Scan for the cell matching the given text and deliver its [x, y] coordinate at center. 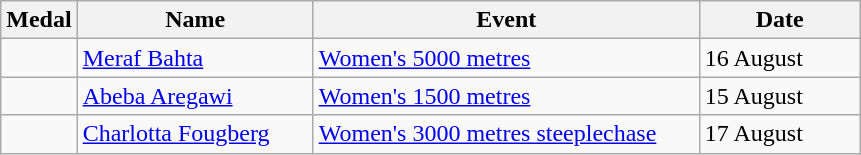
15 August [780, 96]
16 August [780, 58]
Abeba Aregawi [195, 96]
Women's 1500 metres [506, 96]
Medal [39, 20]
Charlotta Fougberg [195, 134]
Meraf Bahta [195, 58]
Event [506, 20]
Women's 5000 metres [506, 58]
17 August [780, 134]
Name [195, 20]
Date [780, 20]
Women's 3000 metres steeplechase [506, 134]
